Extract the (x, y) coordinate from the center of the cell holding the provided text.  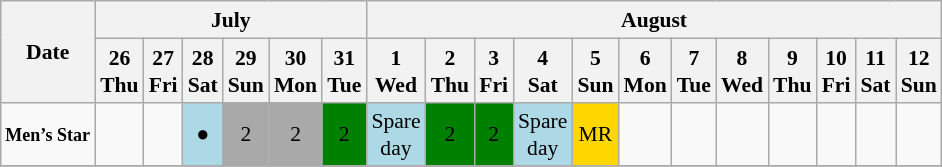
August (654, 20)
31Tue (344, 70)
9Thu (792, 70)
26Thu (120, 70)
8Wed (742, 70)
30Mon (296, 70)
29Sun (246, 70)
11Sat (875, 70)
MR (595, 134)
1Wed (396, 70)
Men’s Star (48, 134)
7Tue (694, 70)
July (230, 20)
2Thu (450, 70)
28Sat (203, 70)
10Fri (836, 70)
● (203, 134)
12Sun (919, 70)
6Mon (644, 70)
4Sat (542, 70)
3Fri (494, 70)
27Fri (164, 70)
Date (48, 52)
5Sun (595, 70)
